For the text-containing cell, return its midpoint in (x, y) coordinate format. 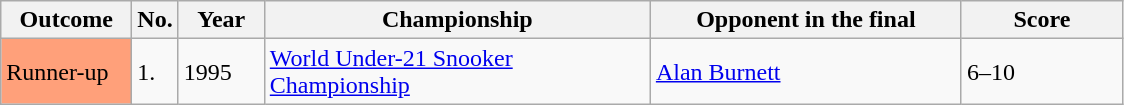
1995 (221, 72)
Outcome (66, 20)
Score (1042, 20)
Alan Burnett (806, 72)
Championship (457, 20)
World Under-21 Snooker Championship (457, 72)
Year (221, 20)
1. (155, 72)
No. (155, 20)
6–10 (1042, 72)
Runner-up (66, 72)
Opponent in the final (806, 20)
